Return the (X, Y) coordinate for the center point of the cell that contains the specified text.  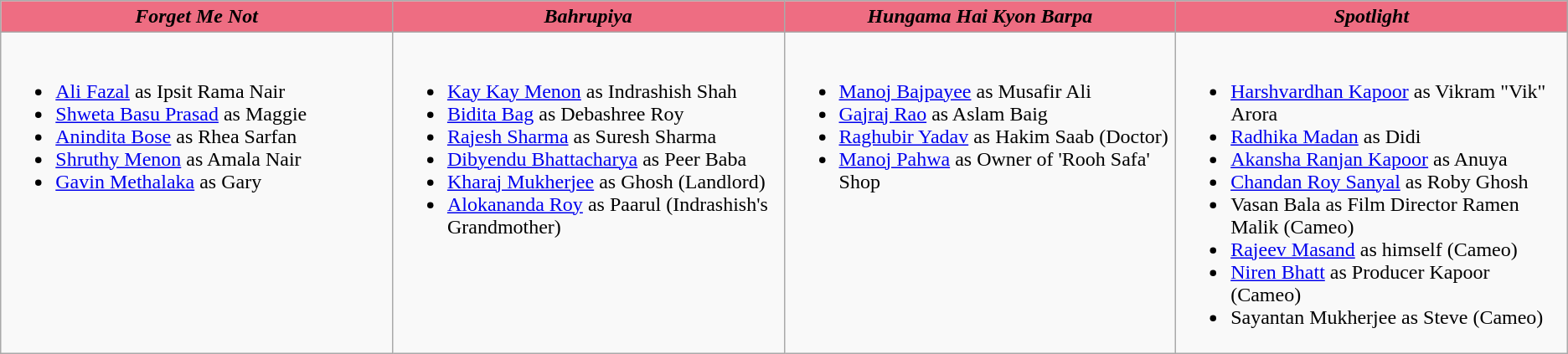
Forget Me Not (197, 17)
Manoj Bajpayee as Musafir AliGajraj Rao as Aslam BaigRaghubir Yadav as Hakim Saab (Doctor)Manoj Pahwa as Owner of 'Rooh Safa' Shop (980, 192)
Hungama Hai Kyon Barpa (980, 17)
Bahrupiya (588, 17)
Spotlight (1372, 17)
Ali Fazal as Ipsit Rama NairShweta Basu Prasad as MaggieAnindita Bose as Rhea SarfanShruthy Menon as Amala NairGavin Methalaka as Gary (197, 192)
